Return the [x, y] coordinate for the center point of the cell that contains the specified text.  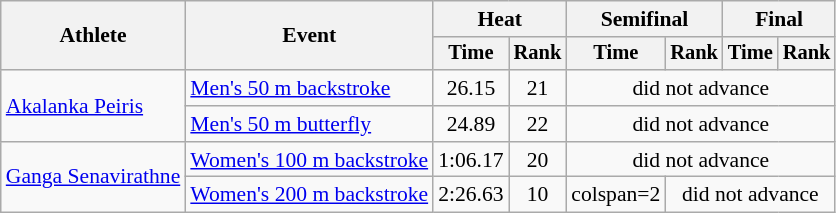
Women's 100 m backstroke [309, 160]
24.89 [470, 124]
Event [309, 36]
21 [538, 88]
22 [538, 124]
Men's 50 m butterfly [309, 124]
Athlete [94, 36]
Men's 50 m backstroke [309, 88]
1:06.17 [470, 160]
colspan=2 [616, 195]
Women's 200 m backstroke [309, 195]
Semifinal [644, 19]
Akalanka Peiris [94, 106]
2:26.63 [470, 195]
20 [538, 160]
Final [779, 19]
Heat [500, 19]
26.15 [470, 88]
Ganga Senavirathne [94, 178]
10 [538, 195]
